Pinpoint the cell where the given text exists, returning its [X, Y] midpoint coordinate. 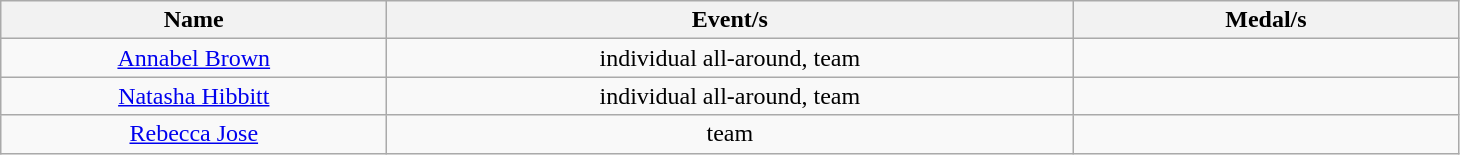
team [730, 134]
Event/s [730, 20]
Natasha Hibbitt [194, 96]
Rebecca Jose [194, 134]
Medal/s [1266, 20]
Annabel Brown [194, 58]
Name [194, 20]
